Search for the cell housing the specified text and yield its [X, Y] center coordinate. 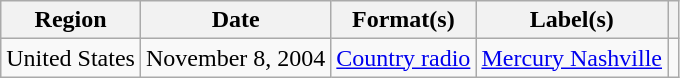
November 8, 2004 [235, 58]
Mercury Nashville [572, 58]
Date [235, 20]
Region [71, 20]
Format(s) [404, 20]
Label(s) [572, 20]
Country radio [404, 58]
United States [71, 58]
